Search for the cell housing the specified text and yield its (X, Y) center coordinate. 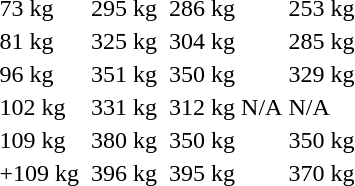
304 kg (202, 41)
312 kg (202, 107)
325 kg (124, 41)
351 kg (124, 74)
331 kg (124, 107)
N/A (262, 107)
380 kg (124, 140)
